For the text-containing cell, return its midpoint in [X, Y] coordinate format. 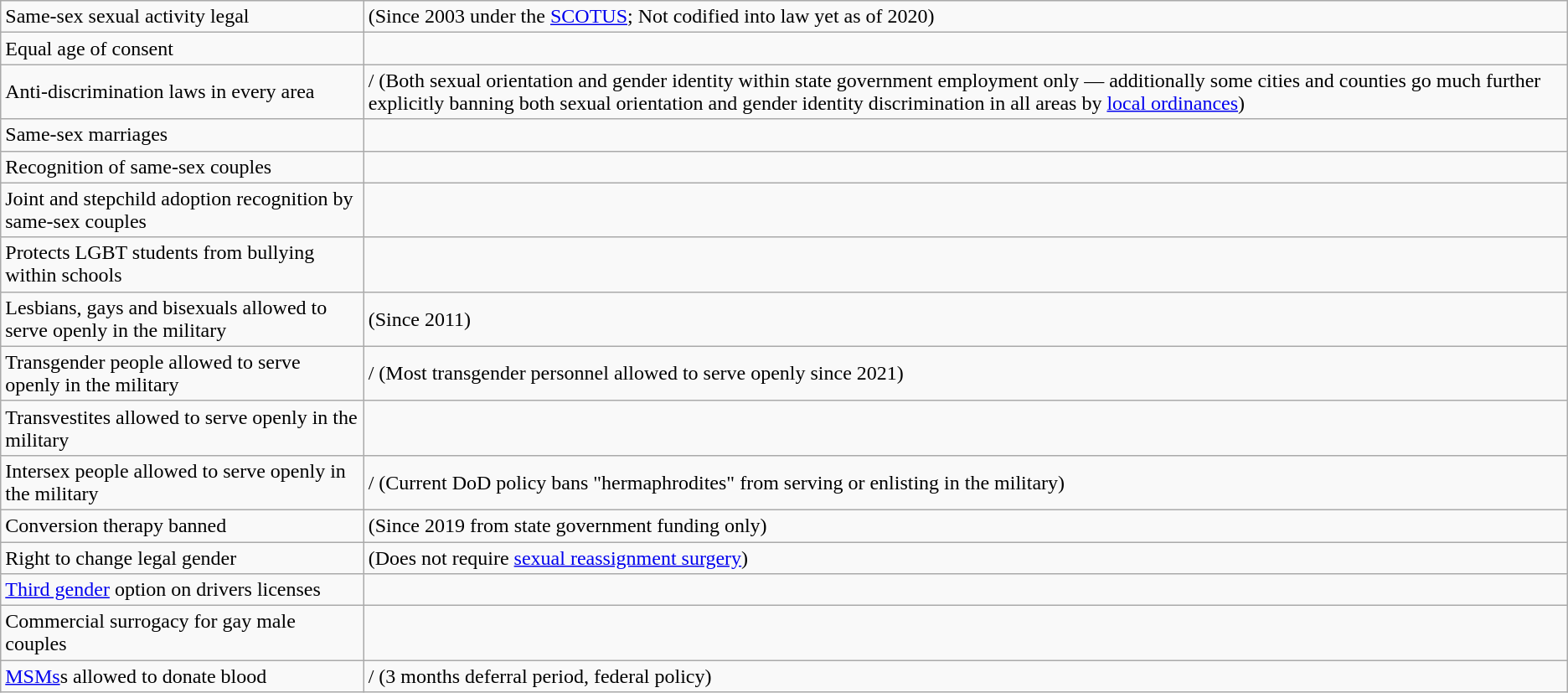
Transvestites allowed to serve openly in the military [183, 427]
Equal age of consent [183, 49]
Protects LGBT students from bullying within schools [183, 265]
Third gender option on drivers licenses [183, 590]
Joint and stepchild adoption recognition by same-sex couples [183, 209]
Conversion therapy banned [183, 525]
Commercial surrogacy for gay male couples [183, 634]
Transgender people allowed to serve openly in the military [183, 374]
/ (Current DoD policy bans "hermaphrodites" from serving or enlisting in the military) [965, 483]
Anti-discrimination laws in every area [183, 92]
Recognition of same-sex couples [183, 167]
(Does not require sexual reassignment surgery) [965, 557]
/ (3 months deferral period, federal policy) [965, 676]
Lesbians, gays and bisexuals allowed to serve openly in the military [183, 318]
Same-sex sexual activity legal [183, 17]
MSMss allowed to donate blood [183, 676]
Right to change legal gender [183, 557]
(Since 2003 under the SCOTUS; Not codified into law yet as of 2020) [965, 17]
Same-sex marriages [183, 135]
(Since 2011) [965, 318]
/ (Most transgender personnel allowed to serve openly since 2021) [965, 374]
Intersex people allowed to serve openly in the military [183, 483]
(Since 2019 from state government funding only) [965, 525]
